From the cell containing the given text, extract its center point as [X, Y] coordinate. 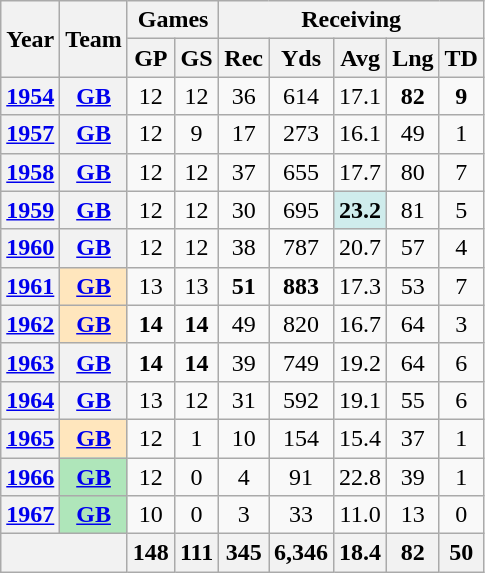
1957 [30, 134]
787 [302, 248]
592 [302, 400]
16.7 [360, 324]
55 [413, 400]
655 [302, 172]
TD [461, 58]
1963 [30, 362]
Year [30, 39]
36 [244, 96]
695 [302, 210]
Games [172, 20]
820 [302, 324]
1962 [30, 324]
GP [150, 58]
345 [244, 553]
1959 [30, 210]
51 [244, 286]
18.4 [360, 553]
273 [302, 134]
17.3 [360, 286]
154 [302, 438]
16.1 [360, 134]
20.7 [360, 248]
6,346 [302, 553]
17.1 [360, 96]
1961 [30, 286]
614 [302, 96]
38 [244, 248]
30 [244, 210]
Receiving [352, 20]
Team [94, 39]
57 [413, 248]
17 [244, 134]
1954 [30, 96]
5 [461, 210]
81 [413, 210]
1965 [30, 438]
11.0 [360, 515]
23.2 [360, 210]
53 [413, 286]
Yds [302, 58]
Avg [360, 58]
1958 [30, 172]
Rec [244, 58]
15.4 [360, 438]
Lng [413, 58]
91 [302, 477]
1967 [30, 515]
33 [302, 515]
17.7 [360, 172]
80 [413, 172]
GS [196, 58]
1960 [30, 248]
148 [150, 553]
749 [302, 362]
111 [196, 553]
31 [244, 400]
1964 [30, 400]
50 [461, 553]
19.2 [360, 362]
883 [302, 286]
19.1 [360, 400]
1966 [30, 477]
22.8 [360, 477]
